Find where the given text appears and provide that cell's center as (x, y) coordinate. 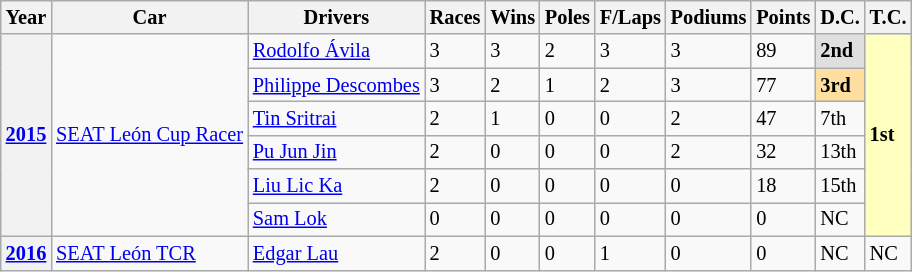
Poles (568, 17)
Edgar Lau (336, 253)
D.C. (840, 17)
2015 (26, 135)
SEAT León TCR (150, 253)
3rd (840, 85)
47 (783, 118)
1st (888, 135)
F/Laps (630, 17)
18 (783, 186)
77 (783, 85)
7th (840, 118)
2016 (26, 253)
T.C. (888, 17)
Sam Lok (336, 219)
89 (783, 51)
Tin Sritrai (336, 118)
Podiums (709, 17)
13th (840, 152)
Rodolfo Ávila (336, 51)
Wins (512, 17)
Year (26, 17)
SEAT León Cup Racer (150, 135)
15th (840, 186)
Points (783, 17)
Pu Jun Jin (336, 152)
Philippe Descombes (336, 85)
Drivers (336, 17)
Liu Lic Ka (336, 186)
Car (150, 17)
2nd (840, 51)
Races (456, 17)
32 (783, 152)
